Extract the (X, Y) coordinate from the center of the cell holding the provided text.  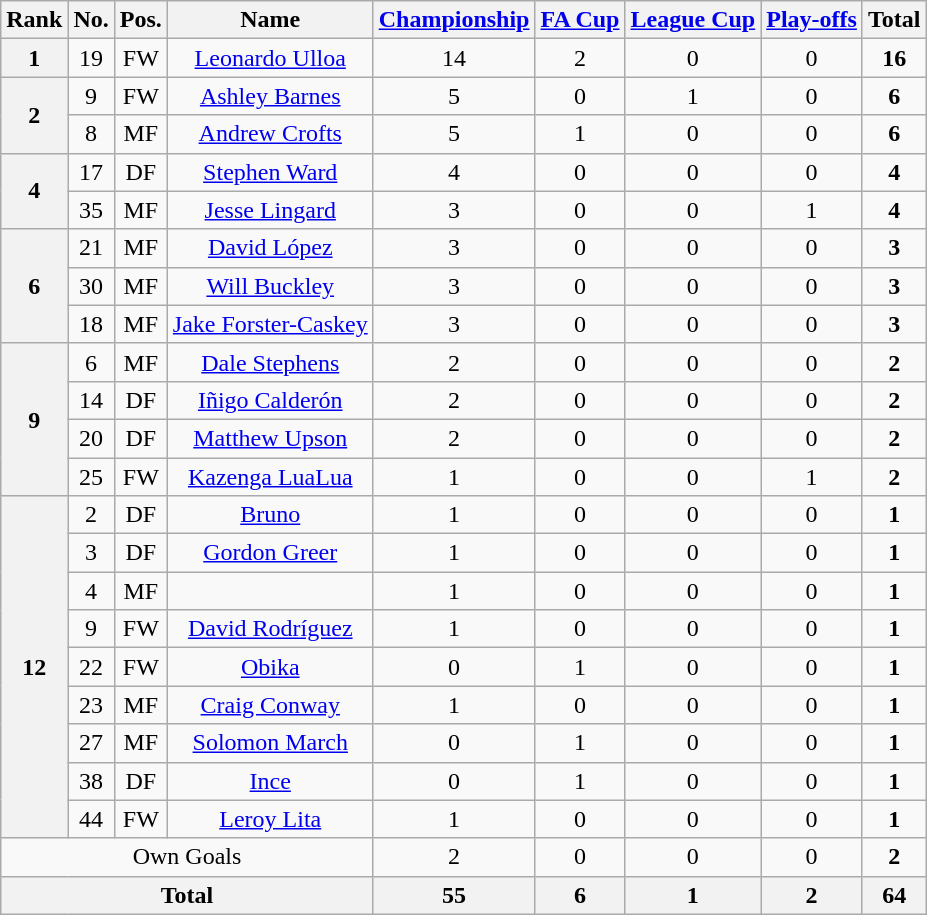
Bruno (270, 515)
20 (91, 438)
Iñigo Calderón (270, 400)
Will Buckley (270, 286)
No. (91, 20)
Rank (34, 20)
22 (91, 667)
Leroy Lita (270, 819)
Matthew Upson (270, 438)
FA Cup (580, 20)
David Rodríguez (270, 629)
17 (91, 172)
16 (894, 58)
55 (454, 895)
21 (91, 248)
25 (91, 477)
35 (91, 210)
Name (270, 20)
David López (270, 248)
23 (91, 705)
Jake Forster-Caskey (270, 324)
12 (34, 668)
Solomon March (270, 743)
8 (91, 134)
Dale Stephens (270, 362)
Craig Conway (270, 705)
Andrew Crofts (270, 134)
Championship (454, 20)
Leonardo Ulloa (270, 58)
18 (91, 324)
Pos. (140, 20)
30 (91, 286)
44 (91, 819)
19 (91, 58)
Ince (270, 781)
38 (91, 781)
27 (91, 743)
Ashley Barnes (270, 96)
League Cup (693, 20)
Obika (270, 667)
Kazenga LuaLua (270, 477)
Gordon Greer (270, 553)
64 (894, 895)
Play-offs (812, 20)
Stephen Ward (270, 172)
Own Goals (187, 857)
Jesse Lingard (270, 210)
